From the cell containing the given text, extract its center point as (x, y) coordinate. 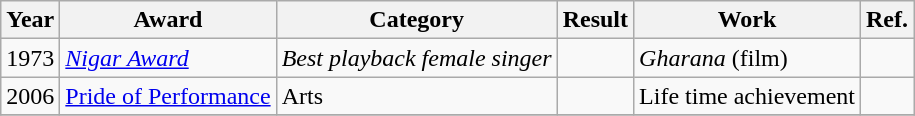
Award (168, 20)
2006 (30, 96)
Nigar Award (168, 58)
Category (416, 20)
Ref. (888, 20)
Gharana (film) (748, 58)
Year (30, 20)
Result (595, 20)
Pride of Performance (168, 96)
1973 (30, 58)
Work (748, 20)
Life time achievement (748, 96)
Best playback female singer (416, 58)
Arts (416, 96)
